For the text-containing cell, return its midpoint in (X, Y) coordinate format. 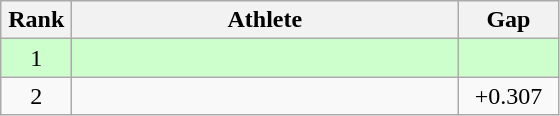
Athlete (265, 20)
2 (36, 96)
1 (36, 58)
Rank (36, 20)
+0.307 (508, 96)
Gap (508, 20)
